Return [x, y] of the center of cell containing provided text 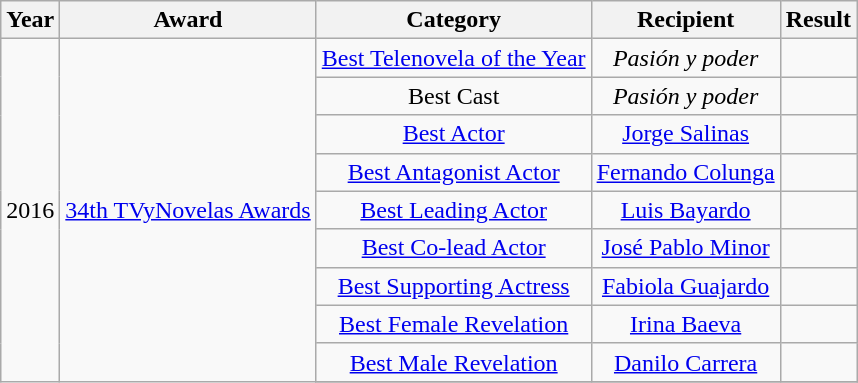
Recipient [686, 20]
Award [188, 20]
Best Co-lead Actor [454, 248]
Best Antagonist Actor [454, 172]
Best Male Revelation [454, 362]
Best Cast [454, 96]
Year [30, 20]
Luis Bayardo [686, 210]
Result [818, 20]
Irina Baeva [686, 324]
Best Female Revelation [454, 324]
Fernando Colunga [686, 172]
Best Actor [454, 134]
34th TVyNovelas Awards [188, 210]
Fabiola Guajardo [686, 286]
Best Leading Actor [454, 210]
Category [454, 20]
Danilo Carrera [686, 362]
2016 [30, 210]
Best Telenovela of the Year [454, 58]
Jorge Salinas [686, 134]
Best Supporting Actress [454, 286]
José Pablo Minor [686, 248]
